Capture the cell that displays the provided text and extract its [X, Y] central coordinate. 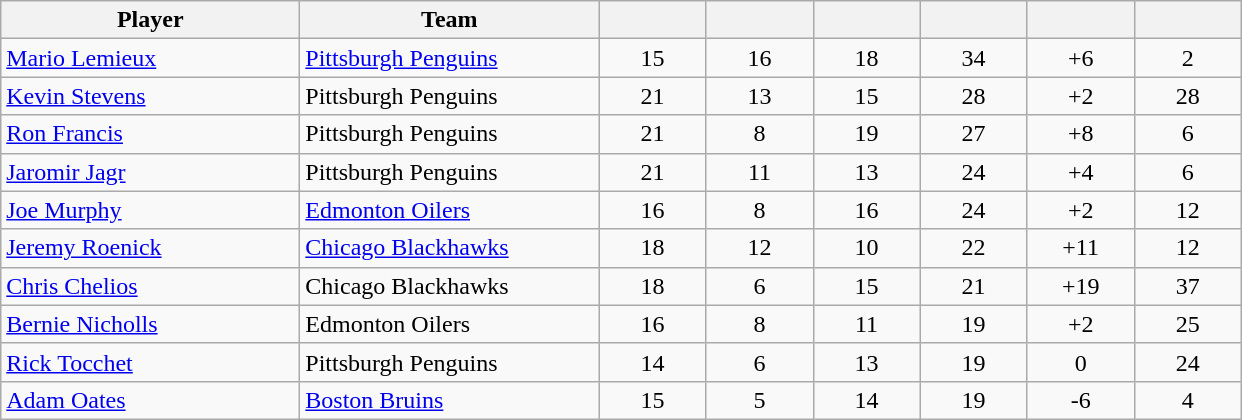
34 [974, 58]
Chris Chelios [150, 286]
+11 [1080, 248]
-6 [1080, 400]
25 [1188, 324]
2 [1188, 58]
Rick Tocchet [150, 362]
37 [1188, 286]
+6 [1080, 58]
Adam Oates [150, 400]
Team [450, 20]
Joe Murphy [150, 210]
+19 [1080, 286]
10 [866, 248]
4 [1188, 400]
27 [974, 134]
Mario Lemieux [150, 58]
5 [760, 400]
Jeremy Roenick [150, 248]
Boston Bruins [450, 400]
+4 [1080, 172]
0 [1080, 362]
Bernie Nicholls [150, 324]
Kevin Stevens [150, 96]
Player [150, 20]
Ron Francis [150, 134]
+8 [1080, 134]
22 [974, 248]
Jaromir Jagr [150, 172]
